Output the (x, y) coordinate of the center of the cell containing the given text.  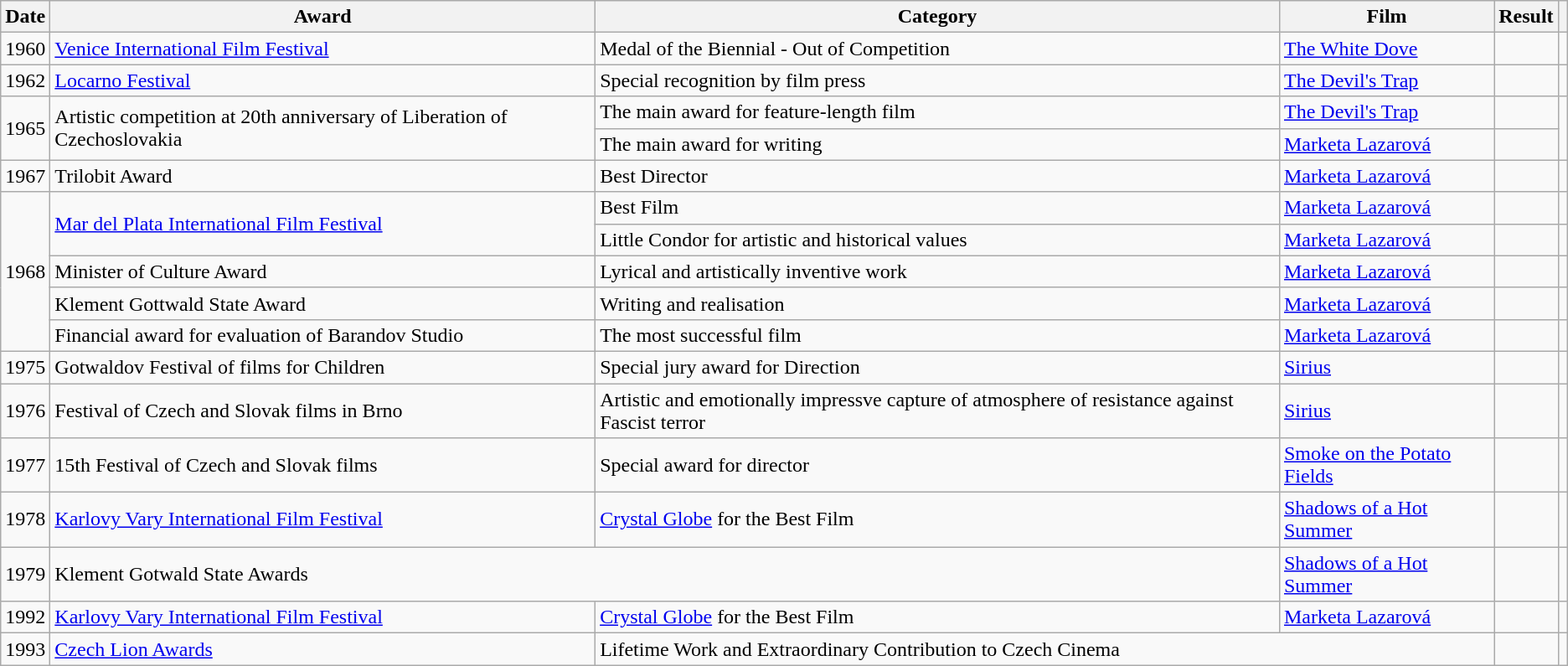
1992 (25, 617)
Venice International Film Festival (323, 49)
Best Director (938, 176)
1977 (25, 466)
1965 (25, 128)
Czech Lion Awards (323, 649)
1962 (25, 80)
Klement Gotwald State Awards (665, 575)
The main award for writing (938, 144)
Artistic competition at 20th anniversary of Liberation of Czechoslovakia (323, 128)
1976 (25, 410)
1967 (25, 176)
Special jury award for Direction (938, 367)
1975 (25, 367)
Mar del Plata International Film Festival (323, 224)
1968 (25, 271)
1960 (25, 49)
Lifetime Work and Extraordinary Contribution to Czech Cinema (1045, 649)
Minister of Culture Award (323, 271)
Financial award for evaluation of Barandov Studio (323, 335)
Gotwaldov Festival of films for Children (323, 367)
Klement Gottwald State Award (323, 303)
Special recognition by film press (938, 80)
The most successful film (938, 335)
Artistic and emotionally impressve capture of atmosphere of resistance against Fascist terror (938, 410)
Locarno Festival (323, 80)
1978 (25, 519)
Medal of the Biennial - Out of Competition (938, 49)
Date (25, 17)
Result (1526, 17)
Smoke on the Potato Fields (1386, 466)
The White Dove (1386, 49)
Best Film (938, 208)
The main award for feature-length film (938, 112)
Writing and realisation (938, 303)
Festival of Czech and Slovak films in Brno (323, 410)
Film (1386, 17)
Trilobit Award (323, 176)
1993 (25, 649)
Award (323, 17)
15th Festival of Czech and Slovak films (323, 466)
Category (938, 17)
Lyrical and artistically inventive work (938, 271)
Little Condor for artistic and historical values (938, 240)
Special award for director (938, 466)
1979 (25, 575)
